Detect which cell encompasses the target text, then output its (x, y) center coordinate. 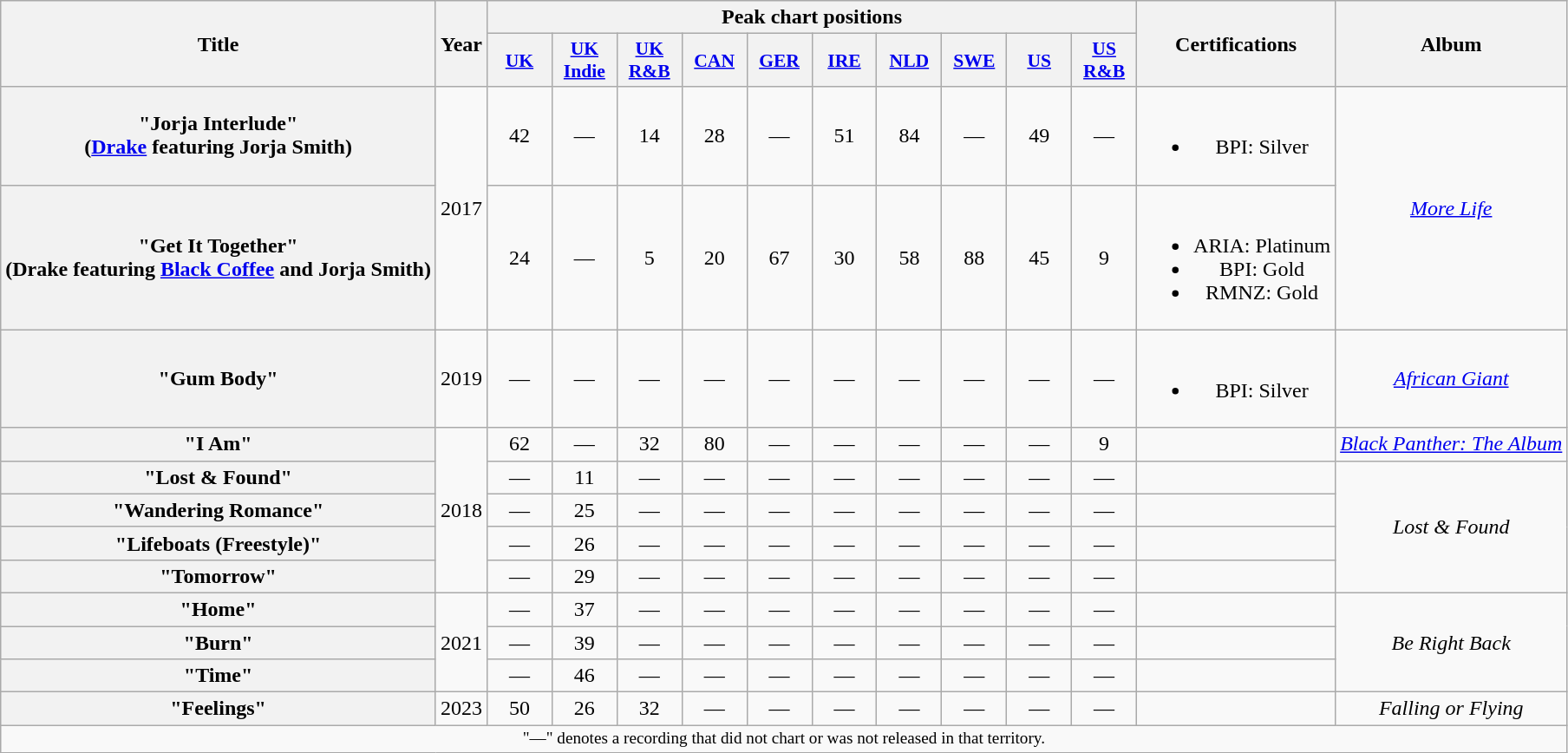
Be Right Back (1452, 642)
"Wandering Romance" (219, 510)
45 (1039, 257)
"Get It Together"(Drake featuring Black Coffee and Jorja Smith) (219, 257)
Lost & Found (1452, 527)
African Giant (1452, 378)
"Feelings" (219, 709)
14 (649, 135)
Falling or Flying (1452, 709)
Album (1452, 43)
67 (779, 257)
USR&B (1105, 61)
Black Panther: The Album (1452, 444)
CAN (715, 61)
IRE (845, 61)
"—" denotes a recording that did not chart or was not released in that territory. (784, 739)
UKIndie (585, 61)
39 (585, 643)
Peak chart positions (812, 17)
80 (715, 444)
"Lost & Found" (219, 477)
ARIA: PlatinumBPI: GoldRMNZ: Gold (1237, 257)
SWE (975, 61)
"I Am" (219, 444)
42 (519, 135)
Title (219, 43)
2019 (461, 378)
"Gum Body" (219, 378)
37 (585, 609)
NLD (909, 61)
GER (779, 61)
25 (585, 510)
"Burn" (219, 643)
30 (845, 257)
24 (519, 257)
49 (1039, 135)
84 (909, 135)
Year (461, 43)
"Lifeboats (Freestyle)" (219, 543)
46 (585, 676)
2021 (461, 642)
51 (845, 135)
11 (585, 477)
88 (975, 257)
29 (585, 576)
5 (649, 257)
UK (519, 61)
58 (909, 257)
"Home" (219, 609)
Certifications (1237, 43)
28 (715, 135)
"Time" (219, 676)
2023 (461, 709)
50 (519, 709)
More Life (1452, 208)
UKR&B (649, 61)
US (1039, 61)
62 (519, 444)
2017 (461, 208)
"Tomorrow" (219, 576)
2018 (461, 510)
"Jorja Interlude"(Drake featuring Jorja Smith) (219, 135)
20 (715, 257)
